Output the [x, y] coordinate of the center of the cell containing the given text.  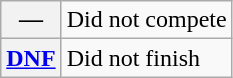
DNF [31, 58]
Did not finish [146, 58]
Did not compete [146, 20]
— [31, 20]
